For the text-containing cell, return its midpoint in [x, y] coordinate format. 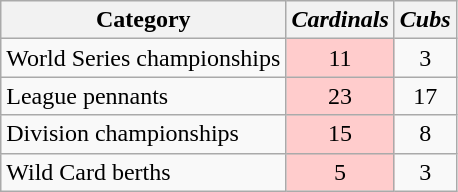
World Series championships [144, 58]
11 [340, 58]
Wild Card berths [144, 172]
8 [425, 134]
15 [340, 134]
Cubs [425, 20]
League pennants [144, 96]
Division championships [144, 134]
Cardinals [340, 20]
17 [425, 96]
5 [340, 172]
23 [340, 96]
Category [144, 20]
